Provide the [x, y] coordinate of the cell's center where the given text is located.  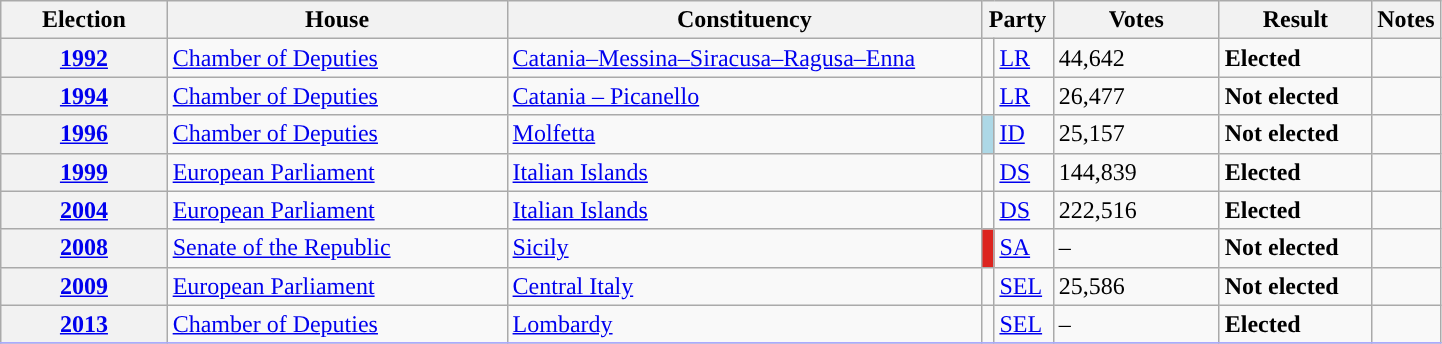
Party [1018, 20]
25,586 [1136, 286]
Molfetta [744, 134]
2009 [84, 286]
1994 [84, 96]
1992 [84, 58]
Central Italy [744, 286]
44,642 [1136, 58]
Sicily [744, 248]
2013 [84, 324]
Result [1296, 20]
Notes [1406, 20]
2008 [84, 248]
Senate of the Republic [337, 248]
Election [84, 20]
SA [1024, 248]
Constituency [744, 20]
25,157 [1136, 134]
Lombardy [744, 324]
House [337, 20]
144,839 [1136, 172]
1996 [84, 134]
Catania–Messina–Siracusa–Ragusa–Enna [744, 58]
1999 [84, 172]
2004 [84, 210]
Votes [1136, 20]
Catania – Picanello [744, 96]
26,477 [1136, 96]
222,516 [1136, 210]
ID [1024, 134]
